From the cell containing the given text, extract its center point as (x, y) coordinate. 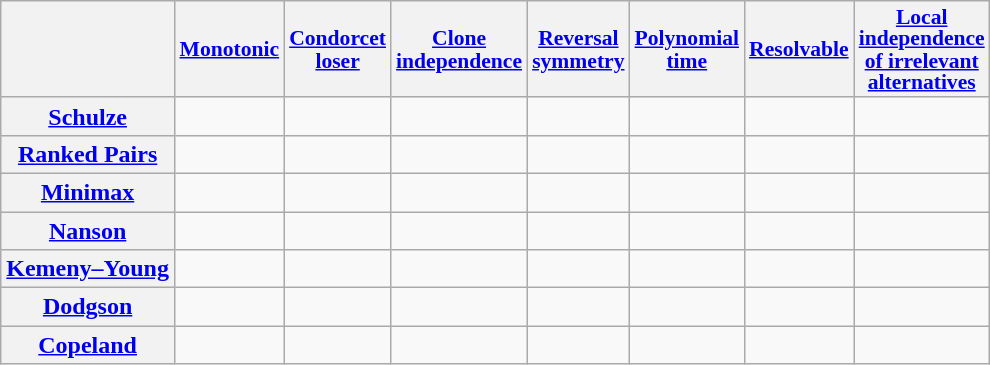
Minimax (88, 192)
Resolvable (799, 50)
Nanson (88, 231)
Ranked Pairs (88, 154)
Copeland (88, 345)
Dodgson (88, 307)
Schulze (88, 116)
Localindependenceof irrelevantalternatives (922, 50)
Condorcetloser (338, 50)
Monotonic (229, 50)
Polynomialtime (687, 50)
Cloneindependence (459, 50)
Kemeny–Young (88, 269)
Reversalsymmetry (578, 50)
